Pinpoint the cell where the given text exists, returning its (x, y) midpoint coordinate. 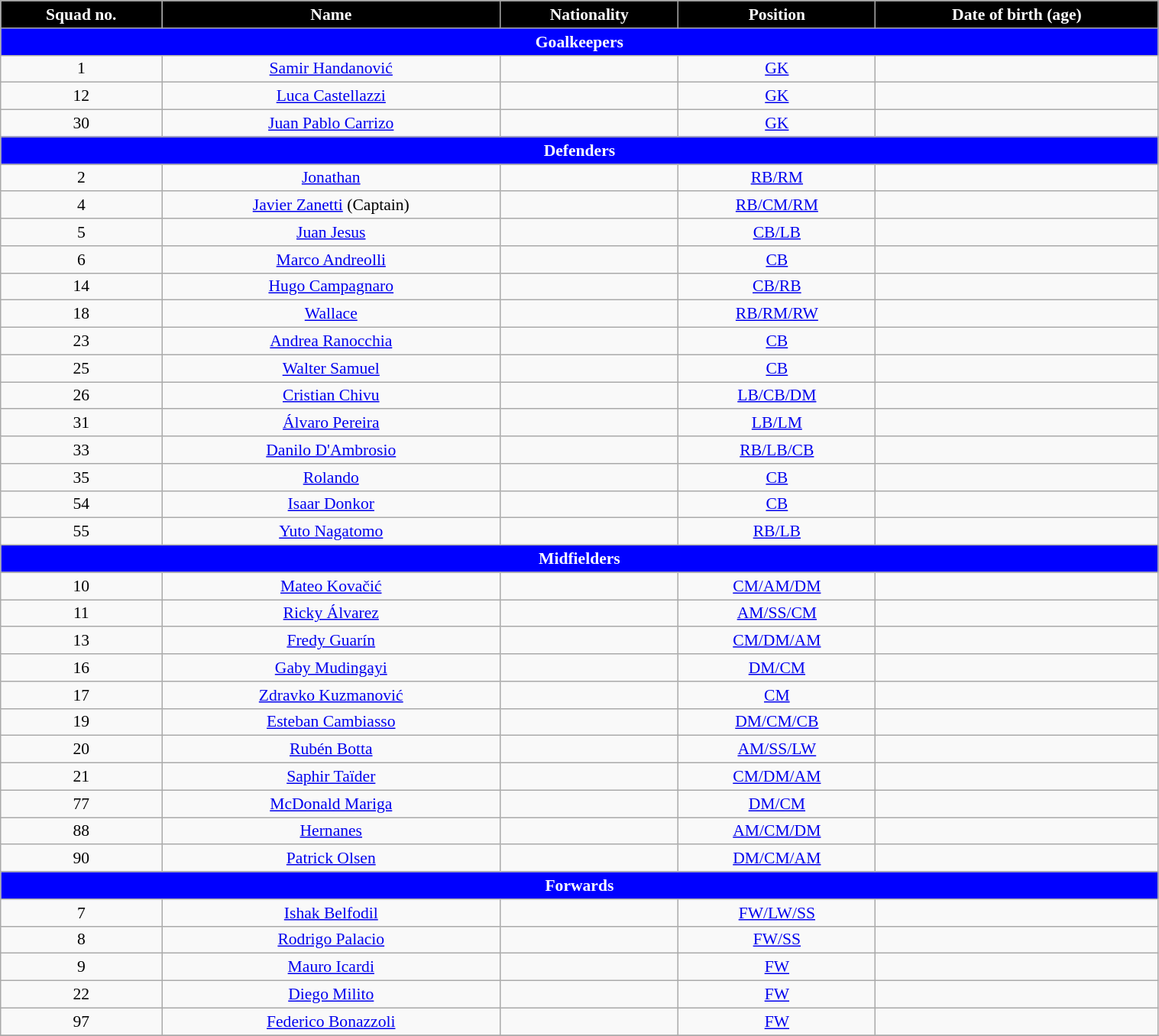
Javier Zanetti (Captain) (332, 206)
Forwards (579, 885)
Cristian Chivu (332, 396)
97 (81, 1021)
33 (81, 450)
90 (81, 859)
21 (81, 777)
Date of birth (age) (1017, 15)
14 (81, 287)
11 (81, 614)
Hernanes (332, 831)
AM/SS/CM (777, 614)
Federico Bonazzoli (332, 1021)
30 (81, 124)
20 (81, 749)
Rolando (332, 478)
DM/CM/CB (777, 722)
AM/SS/LW (777, 749)
9 (81, 967)
12 (81, 96)
LB/CB/DM (777, 396)
LB/LM (777, 423)
CB/RB (777, 287)
Rodrigo Palacio (332, 940)
Saphir Taïder (332, 777)
2 (81, 178)
13 (81, 641)
Luca Castellazzi (332, 96)
RB/RM (777, 178)
Yuto Nagatomo (332, 532)
22 (81, 995)
FW/SS (777, 940)
AM/CM/DM (777, 831)
Nationality (590, 15)
RB/RM/RW (777, 314)
77 (81, 804)
Hugo Campagnaro (332, 287)
8 (81, 940)
31 (81, 423)
Name (332, 15)
CM (777, 695)
19 (81, 722)
RB/LB (777, 532)
Diego Milito (332, 995)
Midfielders (579, 559)
35 (81, 478)
18 (81, 314)
5 (81, 232)
Position (777, 15)
Ishak Belfodil (332, 913)
Ricky Álvarez (332, 614)
25 (81, 368)
26 (81, 396)
17 (81, 695)
Álvaro Pereira (332, 423)
4 (81, 206)
Esteban Cambiasso (332, 722)
Isaar Donkor (332, 504)
16 (81, 668)
Jonathan (332, 178)
10 (81, 586)
88 (81, 831)
FW/LW/SS (777, 913)
1 (81, 69)
Danilo D'Ambrosio (332, 450)
Squad no. (81, 15)
Zdravko Kuzmanović (332, 695)
RB/CM/RM (777, 206)
Walter Samuel (332, 368)
Mauro Icardi (332, 967)
Marco Andreolli (332, 260)
Wallace (332, 314)
7 (81, 913)
55 (81, 532)
RB/LB/CB (777, 450)
6 (81, 260)
CB/LB (777, 232)
Fredy Guarín (332, 641)
Samir Handanović (332, 69)
McDonald Mariga (332, 804)
Rubén Botta (332, 749)
Goalkeepers (579, 42)
Juan Pablo Carrizo (332, 124)
Andrea Ranocchia (332, 342)
54 (81, 504)
CM/AM/DM (777, 586)
DM/CM/AM (777, 859)
23 (81, 342)
Patrick Olsen (332, 859)
Gaby Mudingayi (332, 668)
Defenders (579, 151)
Juan Jesus (332, 232)
Mateo Kovačić (332, 586)
